Extract the (x, y) coordinate from the center of the cell holding the provided text.  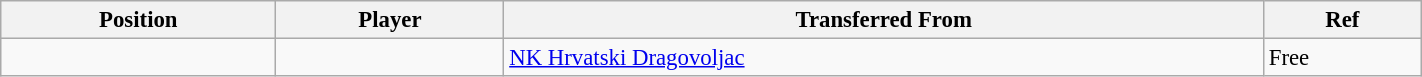
Position (138, 20)
NK Hrvatski Dragovoljac (884, 58)
Free (1342, 58)
Player (390, 20)
Transferred From (884, 20)
Ref (1342, 20)
